Search for the cell housing the specified text and yield its (x, y) center coordinate. 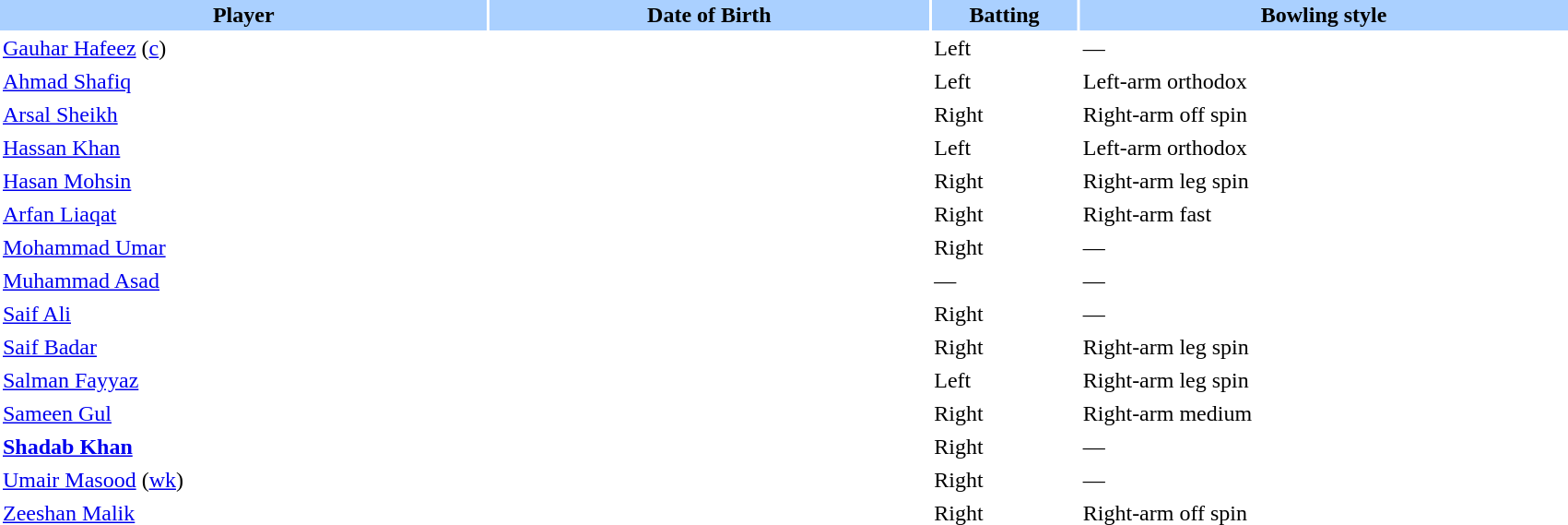
Bowling style (1324, 15)
Player (243, 15)
Gauhar Hafeez (c) (243, 48)
Salman Fayyaz (243, 380)
Saif Ali (243, 314)
Batting (1005, 15)
Hassan Khan (243, 148)
Date of Birth (710, 15)
Right-arm medium (1324, 413)
Umair Masood (wk) (243, 480)
Arfan Liaqat (243, 214)
Sameen Gul (243, 413)
Right-arm fast (1324, 214)
Hasan Mohsin (243, 181)
Muhammad Asad (243, 280)
Arsal Sheikh (243, 114)
Mohammad Umar (243, 247)
Ahmad Shafiq (243, 81)
Shadab Khan (243, 447)
Right-arm off spin (1324, 114)
Saif Badar (243, 347)
